From the cell containing the given text, extract its center point as [x, y] coordinate. 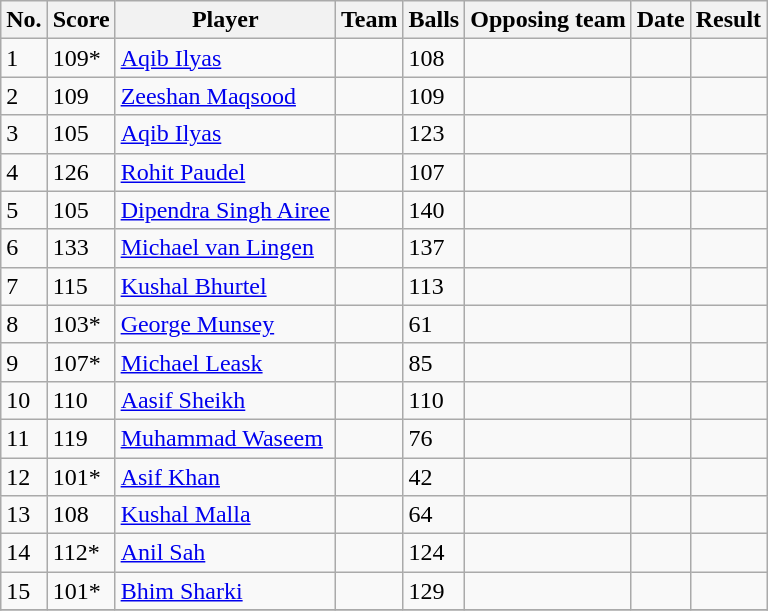
Muhammad Waseem [225, 438]
103* [81, 324]
6 [24, 248]
Michael van Lingen [225, 248]
Asif Khan [225, 477]
3 [24, 134]
61 [434, 324]
12 [24, 477]
No. [24, 20]
7 [24, 286]
85 [434, 362]
5 [24, 210]
Anil Sah [225, 553]
115 [81, 286]
Rohit Paudel [225, 172]
140 [434, 210]
13 [24, 515]
Zeeshan Maqsood [225, 96]
Aasif Sheikh [225, 400]
124 [434, 553]
123 [434, 134]
8 [24, 324]
119 [81, 438]
Opposing team [548, 20]
Result [728, 20]
112* [81, 553]
Dipendra Singh Airee [225, 210]
14 [24, 553]
137 [434, 248]
11 [24, 438]
129 [434, 591]
George Munsey [225, 324]
126 [81, 172]
109* [81, 58]
Player [225, 20]
10 [24, 400]
Bhim Sharki [225, 591]
76 [434, 438]
Score [81, 20]
4 [24, 172]
64 [434, 515]
133 [81, 248]
107* [81, 362]
Kushal Bhurtel [225, 286]
Balls [434, 20]
Kushal Malla [225, 515]
Michael Leask [225, 362]
42 [434, 477]
Date [660, 20]
Team [369, 20]
107 [434, 172]
1 [24, 58]
9 [24, 362]
113 [434, 286]
15 [24, 591]
2 [24, 96]
